Return [x, y] of the center of cell containing provided text 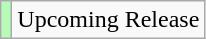
Upcoming Release [108, 20]
